Search for the cell housing the specified text and yield its (x, y) center coordinate. 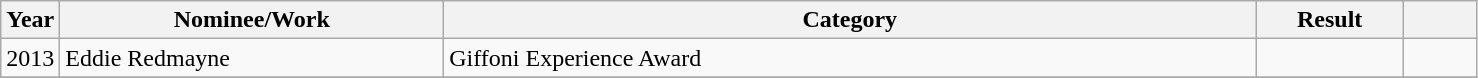
Year (30, 20)
Category (850, 20)
2013 (30, 58)
Nominee/Work (252, 20)
Eddie Redmayne (252, 58)
Giffoni Experience Award (850, 58)
Result (1330, 20)
